Detect which cell encompasses the target text, then output its [X, Y] center coordinate. 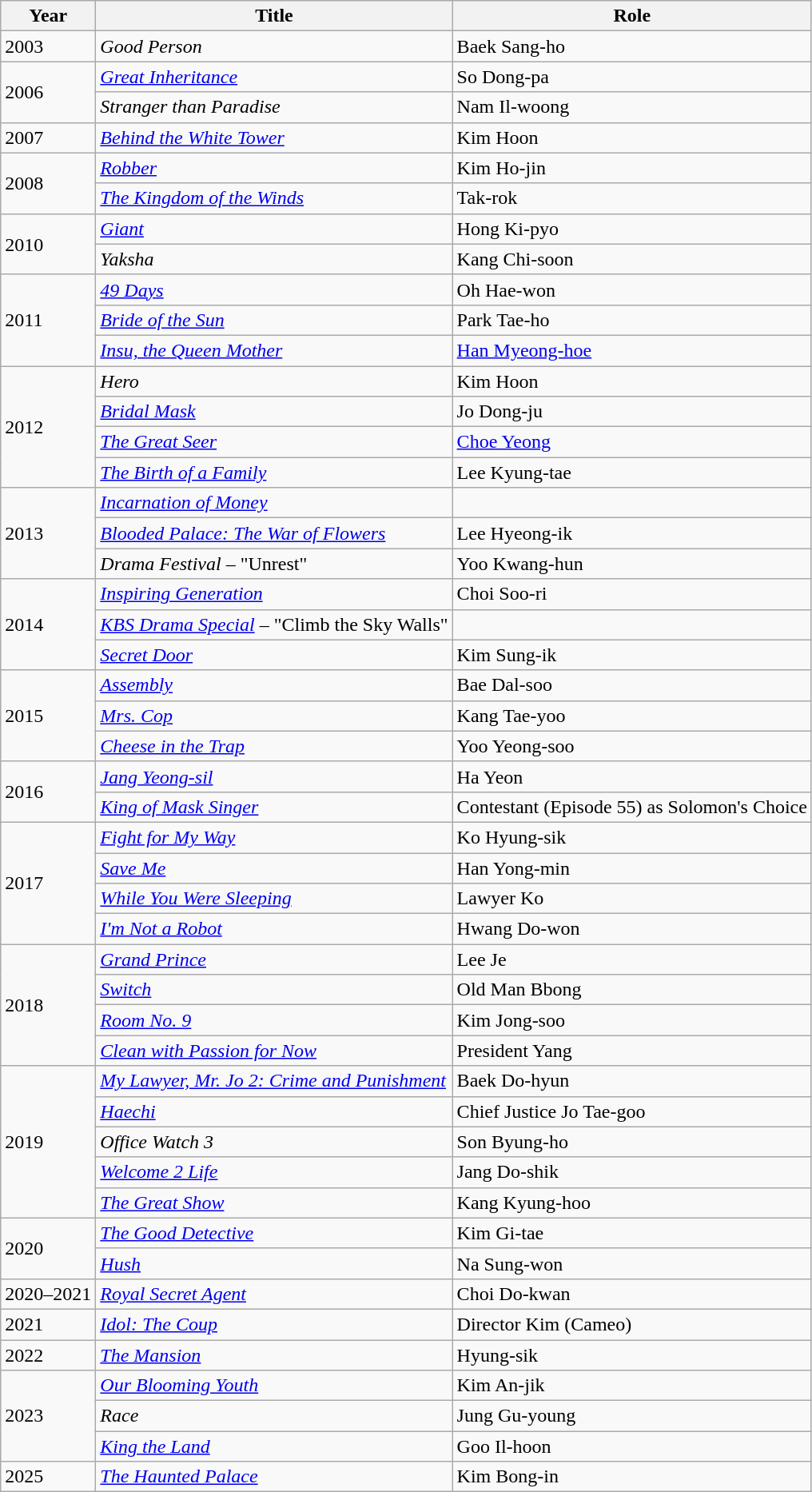
Hwang Do-won [631, 929]
King the Land [274, 1446]
Clean with Passion for Now [274, 1051]
2022 [48, 1355]
2012 [48, 427]
2010 [48, 244]
Lawyer Ko [631, 899]
Grand Prince [274, 959]
Jang Do-shik [631, 1172]
Hong Ki-pyo [631, 229]
2013 [48, 533]
Tak-rok [631, 198]
Park Tae-ho [631, 320]
Bae Dal-soo [631, 685]
Hush [274, 1263]
Assembly [274, 685]
2011 [48, 320]
Lee Kyung-tae [631, 473]
Choi Soo-ri [631, 594]
2018 [48, 1005]
KBS Drama Special – "Climb the Sky Walls" [274, 624]
Old Man Bbong [631, 990]
2015 [48, 716]
Han Myeong-hoe [631, 350]
Kim Sung-ik [631, 655]
2007 [48, 138]
Lee Hyeong-ik [631, 533]
Kang Kyung-hoo [631, 1203]
Jang Yeong-sil [274, 776]
Stranger than Paradise [274, 107]
Drama Festival – "Unrest" [274, 564]
Yaksha [274, 259]
Kim Jong-soo [631, 1020]
Title [274, 16]
Insu, the Queen Mother [274, 350]
Ko Hyung-sik [631, 837]
Giant [274, 229]
Director Kim (Cameo) [631, 1324]
Na Sung-won [631, 1263]
2016 [48, 792]
49 Days [274, 289]
Kim Bong-in [631, 1477]
Kang Chi-soon [631, 259]
Baek Do-hyun [631, 1081]
Incarnation of Money [274, 503]
2025 [48, 1477]
Chief Justice Jo Tae-goo [631, 1111]
While You Were Sleeping [274, 899]
Jo Dong-ju [631, 412]
Oh Hae-won [631, 289]
Robber [274, 168]
Switch [274, 990]
2017 [48, 883]
My Lawyer, Mr. Jo 2: Crime and Punishment [274, 1081]
Office Watch 3 [274, 1142]
Mrs. Cop [274, 716]
Yoo Kwang-hun [631, 564]
Great Inheritance [274, 77]
Baek Sang-ho [631, 46]
Goo Il-hoon [631, 1446]
Room No. 9 [274, 1020]
The Mansion [274, 1355]
2006 [48, 92]
Behind the White Tower [274, 138]
The Birth of a Family [274, 473]
2021 [48, 1324]
Yoo Yeong-soo [631, 746]
Kang Tae-yoo [631, 716]
Our Blooming Youth [274, 1386]
I'm Not a Robot [274, 929]
Hyung-sik [631, 1355]
Role [631, 16]
President Yang [631, 1051]
Bridal Mask [274, 412]
The Great Seer [274, 442]
2014 [48, 624]
Han Yong-min [631, 868]
Kim Ho-jin [631, 168]
Idol: The Coup [274, 1324]
Son Byung-ho [631, 1142]
Nam Il-woong [631, 107]
Secret Door [274, 655]
Contestant (Episode 55) as Solomon's Choice [631, 807]
Cheese in the Trap [274, 746]
Kim Gi-tae [631, 1233]
King of Mask Singer [274, 807]
Good Person [274, 46]
Welcome 2 Life [274, 1172]
2003 [48, 46]
So Dong-pa [631, 77]
Fight for My Way [274, 837]
Haechi [274, 1111]
Save Me [274, 868]
2023 [48, 1416]
The Good Detective [274, 1233]
Race [274, 1416]
Blooded Palace: The War of Flowers [274, 533]
Choe Yeong [631, 442]
The Great Show [274, 1203]
Royal Secret Agent [274, 1294]
Bride of the Sun [274, 320]
Hero [274, 381]
Inspiring Generation [274, 594]
2019 [48, 1142]
Choi Do-kwan [631, 1294]
Kim An-jik [631, 1386]
2020–2021 [48, 1294]
Lee Je [631, 959]
2020 [48, 1248]
The Haunted Palace [274, 1477]
2008 [48, 183]
The Kingdom of the Winds [274, 198]
Year [48, 16]
Jung Gu-young [631, 1416]
Ha Yeon [631, 776]
